Extract the (X, Y) coordinate from the center of the cell holding the provided text.  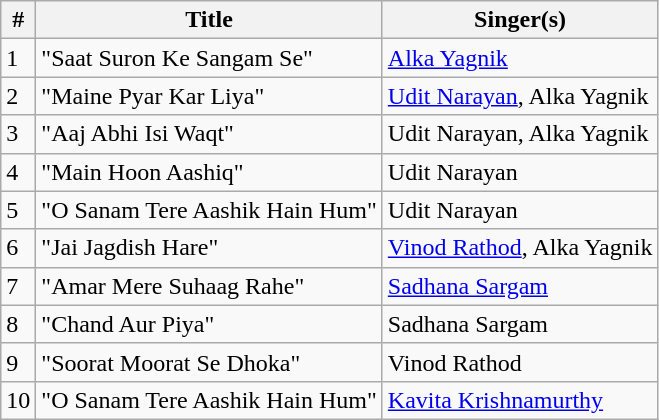
1 (18, 58)
# (18, 20)
"Amar Mere Suhaag Rahe" (209, 286)
10 (18, 400)
Title (209, 20)
"Soorat Moorat Se Dhoka" (209, 362)
Kavita Krishnamurthy (520, 400)
Singer(s) (520, 20)
2 (18, 96)
3 (18, 134)
"Saat Suron Ke Sangam Se" (209, 58)
6 (18, 248)
4 (18, 172)
8 (18, 324)
"Main Hoon Aashiq" (209, 172)
"Maine Pyar Kar Liya" (209, 96)
9 (18, 362)
7 (18, 286)
"Aaj Abhi Isi Waqt" (209, 134)
"Jai Jagdish Hare" (209, 248)
"Chand Aur Piya" (209, 324)
Vinod Rathod, Alka Yagnik (520, 248)
5 (18, 210)
Alka Yagnik (520, 58)
Vinod Rathod (520, 362)
